Detect which cell encompasses the target text, then output its [X, Y] center coordinate. 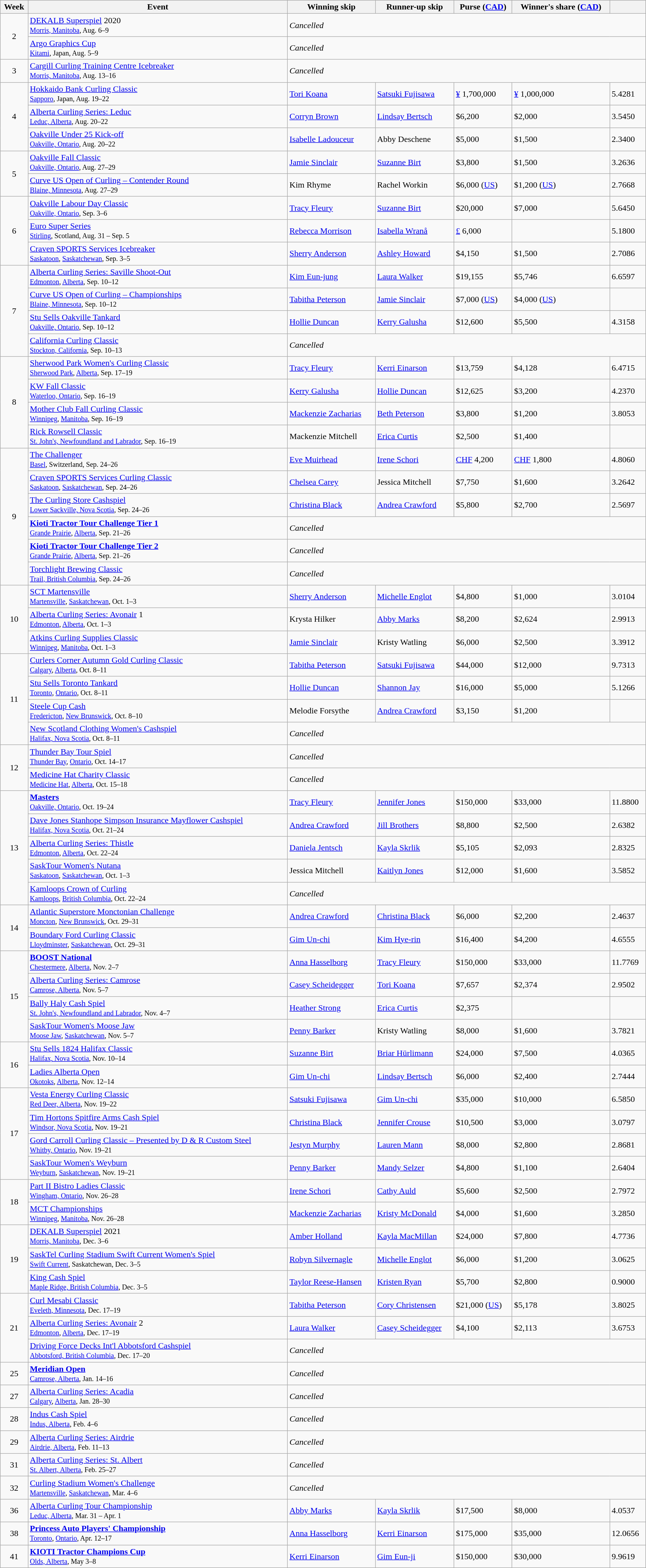
Winning skip [332, 7]
5.1800 [628, 230]
$16,400 [483, 939]
5.1266 [628, 688]
$4,000 (US) [561, 299]
9.9619 [628, 1556]
3.8053 [628, 414]
Alberta Curling Series: Leduc Leduc, Alberta, Aug. 20–22 [158, 117]
Ashley Howard [415, 254]
SCT Martensville Martensville, Saskatchewan, Oct. 1–3 [158, 596]
2.7972 [628, 1191]
Alberta Curling Tour Championship Leduc, Alberta, Mar. 31 – Apr. 1 [158, 1510]
$5,105 [483, 848]
3.3912 [628, 642]
$5,178 [561, 1305]
Beth Peterson [415, 414]
12 [14, 768]
Masters Oakville, Ontario, Oct. 19–24 [158, 802]
Alberta Curling Series: Avonair 2 Edmonton, Alberta, Dec. 17–19 [158, 1328]
29 [14, 1442]
Tim Hortons Spitfire Arms Cash Spiel Windsor, Nova Scotia, Nov. 19–21 [158, 1122]
$2,093 [561, 848]
28 [14, 1419]
Euro Super Series Stirling, Scotland, Aug. 31 – Sep. 5 [158, 230]
Alberta Curling Series: Thistle Edmonton, Alberta, Oct. 22–24 [158, 848]
$2,200 [561, 916]
13 [14, 848]
$3,000 [561, 1122]
CHF 4,200 [483, 459]
DEKALB Superspiel 2020 Morris, Manitoba, Aug. 6–9 [158, 25]
Kioti Tractor Tour Challenge Tier 1 Grande Prairie, Alberta, Sep. 21–26 [158, 528]
SaskTour Women's Nutana Saskatoon, Saskatchewan, Oct. 1–3 [158, 870]
2.9502 [628, 985]
$5,600 [483, 1191]
Shannon Jay [415, 688]
Robyn Silvernagle [332, 1259]
Kim Rhyme [332, 185]
Stu Sells Toronto Tankard Toronto, Ontario, Oct. 8–11 [158, 688]
3.0104 [628, 596]
Thunder Bay Tour Spiel Thunder Bay, Ontario, Oct. 14–17 [158, 757]
£ 6,000 [483, 230]
6.5850 [628, 1099]
Atkins Curling Supplies Classic Winnipeg, Manitoba, Oct. 1–3 [158, 642]
Chelsea Carey [332, 482]
Driving Force Decks Int'l Abbotsford Cashspiel Abbotsford, British Columbia, Dec. 17–20 [158, 1350]
21 [14, 1328]
$4,100 [483, 1328]
Kim Eun-jung [332, 276]
18 [14, 1202]
$2,374 [561, 985]
Curl Mesabi Classic Eveleth, Minnesota, Dec. 17–19 [158, 1305]
2.7668 [628, 185]
2.3400 [628, 139]
2.4637 [628, 916]
17 [14, 1133]
Runner-up skip [415, 7]
Curling Stadium Women's Challenge Martensville, Saskatchewan, Mar. 4–6 [158, 1488]
Heather Strong [332, 1007]
4.0365 [628, 1054]
3.2636 [628, 162]
2.5697 [628, 505]
3.0797 [628, 1122]
$13,759 [483, 368]
Taylor Reese-Hansen [332, 1282]
32 [14, 1488]
$1,400 [561, 436]
3.6753 [628, 1328]
15 [14, 996]
4.2370 [628, 391]
Curve US Open of Curling – Championships Blaine, Minnesota, Sep. 10–12 [158, 299]
Abby Deschene [415, 139]
Alberta Curling Series: Avonair 1 Edmonton, Alberta, Oct. 1–3 [158, 619]
$2,700 [561, 505]
$5,700 [483, 1282]
$44,000 [483, 665]
5.6450 [628, 208]
25 [14, 1373]
38 [14, 1534]
$4,000 [483, 1213]
Jill Brothers [415, 825]
$1,200 (US) [561, 185]
Event [158, 7]
Kaitlyn Jones [415, 870]
Cathy Auld [415, 1191]
Daniela Jentsch [332, 848]
Argo Graphics Cup Kitami, Japan, Aug. 5–9 [158, 48]
4 [14, 117]
Boundary Ford Curling Classic Lloydminster, Saskatchewan, Oct. 29–31 [158, 939]
Mandy Selzer [415, 1168]
$6,000 (US) [483, 185]
2.8681 [628, 1145]
$2,375 [483, 1007]
3.8025 [628, 1305]
Mackenzie Mitchell [332, 436]
Melodie Forsythe [332, 711]
MCT Championships Winnipeg, Manitoba, Nov. 26–28 [158, 1213]
Torchlight Brewing Classic Trail, British Columbia, Sep. 24–26 [158, 573]
Kayla MacMillan [415, 1236]
$12,625 [483, 391]
5.4281 [628, 93]
8 [14, 402]
4.0537 [628, 1510]
Oakville Fall Classic Oakville, Ontario, Aug. 27–29 [158, 162]
Stu Sells Oakville Tankard Oakville, Ontario, Sep. 10–12 [158, 322]
$10,500 [483, 1122]
Curve US Open of Curling – Contender Round Blaine, Minnesota, Aug. 27–29 [158, 185]
CHF 1,800 [561, 459]
2 [14, 37]
10 [14, 619]
Craven SPORTS Services Curling Classic Saskatoon, Saskatchewan, Sep. 24–26 [158, 482]
5 [14, 174]
$2,624 [561, 619]
SaskTour Women's Moose Jaw Moose Jaw, Saskatchewan, Nov. 5–7 [158, 1031]
Ladies Alberta Open Okotoks, Alberta, Nov. 12–14 [158, 1076]
Krysta Hilker [332, 619]
Cory Christensen [415, 1305]
3.5852 [628, 870]
Rachel Workin [415, 185]
$30,000 [561, 1556]
11 [14, 699]
$8,200 [483, 619]
$5,746 [561, 276]
11.8800 [628, 802]
Isabelle Ladouceur [332, 139]
Amber Holland [332, 1236]
9.7313 [628, 665]
27 [14, 1397]
2.8325 [628, 848]
$8,800 [483, 825]
4.3158 [628, 322]
Indus Cash Spiel Indus, Alberta, Feb. 4–6 [158, 1419]
New Scotland Clothing Women's Cashspiel Halifax, Nova Scotia, Oct. 8–11 [158, 733]
$16,000 [483, 688]
Kioti Tractor Tour Challenge Tier 2 Grande Prairie, Alberta, Sep. 21–26 [158, 551]
2.9913 [628, 619]
$2,113 [561, 1328]
¥ 1,000,000 [561, 93]
Kamloops Crown of Curling Kamloops, British Columbia, Oct. 22–24 [158, 894]
Alberta Curling Series: Camrose Camrose, Alberta, Nov. 5–7 [158, 985]
Corryn Brown [332, 117]
Part II Bistro Ladies Classic Wingham, Ontario, Nov. 26–28 [158, 1191]
The Curling Store Cashspiel Lower Sackville, Nova Scotia, Sep. 24–26 [158, 505]
$2,400 [561, 1076]
King Cash Spiel Maple Ridge, British Columbia, Dec. 3–5 [158, 1282]
$7,750 [483, 482]
$21,000 (US) [483, 1305]
$7,000 (US) [483, 299]
3.2642 [628, 482]
$6,200 [483, 117]
$1,000 [561, 596]
41 [14, 1556]
6 [14, 230]
7 [14, 311]
$7,500 [561, 1054]
19 [14, 1259]
$12,600 [483, 322]
Kim Hye-rin [415, 939]
31 [14, 1465]
11.7769 [628, 962]
$5,500 [561, 322]
Princess Auto Players' Championship Toronto, Ontario, Apr. 12–17 [158, 1534]
3.2850 [628, 1213]
$10,000 [561, 1099]
$20,000 [483, 208]
Mother Club Fall Curling Classic Winnipeg, Manitoba, Sep. 16–19 [158, 414]
The Challenger Basel, Switzerland, Sep. 24–26 [158, 459]
6.4715 [628, 368]
Alberta Curling Series: St. Albert St. Albert, Alberta, Feb. 25–27 [158, 1465]
California Curling Classic Stockton, California, Sep. 10–13 [158, 345]
4.8060 [628, 459]
$7,800 [561, 1236]
KIOTI Tractor Champions Cup Olds, Alberta, May 3–8 [158, 1556]
6.6597 [628, 276]
4.6555 [628, 939]
16 [14, 1065]
Stu Sells 1824 Halifax Classic Halifax, Nova Scotia, Nov. 10–14 [158, 1054]
Rebecca Morrison [332, 230]
Alberta Curling Series: Airdrie Airdrie, Alberta, Feb. 11–13 [158, 1442]
$175,000 [483, 1534]
Gim Eun-ji [415, 1556]
$7,000 [561, 208]
$1,100 [561, 1168]
Eve Muirhead [332, 459]
2.6382 [628, 825]
12.0656 [628, 1534]
Week [14, 7]
Alberta Curling Series: Saville Shoot-Out Edmonton, Alberta, Sep. 10–12 [158, 276]
Isabella Wranå [415, 230]
Jennifer Crouse [415, 1122]
Atlantic Superstore Monctonian Challenge Moncton, New Brunswick, Oct. 29–31 [158, 916]
$4,150 [483, 254]
$19,155 [483, 276]
0.9000 [628, 1282]
$2,000 [561, 117]
Oakville Labour Day Classic Oakville, Ontario, Sep. 3–6 [158, 208]
Craven SPORTS Services Icebreaker Saskatoon, Saskatchewan, Sep. 3–5 [158, 254]
$17,500 [483, 1510]
KW Fall Classic Waterloo, Ontario, Sep. 16–19 [158, 391]
$4,128 [561, 368]
Gord Carroll Curling Classic – Presented by D & R Custom Steel Whitby, Ontario, Nov. 19–21 [158, 1145]
$5,800 [483, 505]
14 [14, 928]
Lauren Mann [415, 1145]
Dave Jones Stanhope Simpson Insurance Mayflower Cashspiel Halifax, Nova Scotia, Oct. 21–24 [158, 825]
Briar Hürlimann [415, 1054]
Steele Cup Cash Fredericton, New Brunswick, Oct. 8–10 [158, 711]
SaskTel Curling Stadium Swift Current Women's Spiel Swift Current, Saskatchewan, Dec. 3–5 [158, 1259]
4.7736 [628, 1236]
Rick Rowsell Classic St. John's, Newfoundland and Labrador, Sep. 16–19 [158, 436]
BOOST National Chestermere, Alberta, Nov. 2–7 [158, 962]
Winner's share (CAD) [561, 7]
3.5450 [628, 117]
Vesta Energy Curling Classic Red Deer, Alberta, Nov. 19–22 [158, 1099]
3.7821 [628, 1031]
3 [14, 71]
$4,200 [561, 939]
Meridian Open Camrose, Alberta, Jan. 14–16 [158, 1373]
Jennifer Jones [415, 802]
DEKALB Superspiel 2021 Morris, Manitoba, Dec. 3–6 [158, 1236]
2.7086 [628, 254]
SaskTour Women's Weyburn Weyburn, Saskatchewan, Nov. 19–21 [158, 1168]
2.6404 [628, 1168]
Kristen Ryan [415, 1282]
$7,657 [483, 985]
3.0625 [628, 1259]
Alberta Curling Series: Acadia Calgary, Alberta, Jan. 28–30 [158, 1397]
2.7444 [628, 1076]
36 [14, 1510]
Purse (CAD) [483, 7]
Cargill Curling Training Centre Icebreaker Morris, Manitoba, Aug. 13–16 [158, 71]
Sherwood Park Women's Curling Classic Sherwood Park, Alberta, Sep. 17–19 [158, 368]
Hokkaido Bank Curling Classic Sapporo, Japan, Aug. 19–22 [158, 93]
Oakville Under 25 Kick-off Oakville, Ontario, Aug. 20–22 [158, 139]
$3,150 [483, 711]
Kristy McDonald [415, 1213]
¥ 1,700,000 [483, 93]
$3,200 [561, 391]
Jestyn Murphy [332, 1145]
Medicine Hat Charity Classic Medicine Hat, Alberta, Oct. 15–18 [158, 779]
Curlers Corner Autumn Gold Curling Classic Calgary, Alberta, Oct. 8–11 [158, 665]
9 [14, 516]
Bally Haly Cash Spiel St. John's, Newfoundland and Labrador, Nov. 4–7 [158, 1007]
